Provide the [X, Y] coordinate of the cell's center where the given text is located.  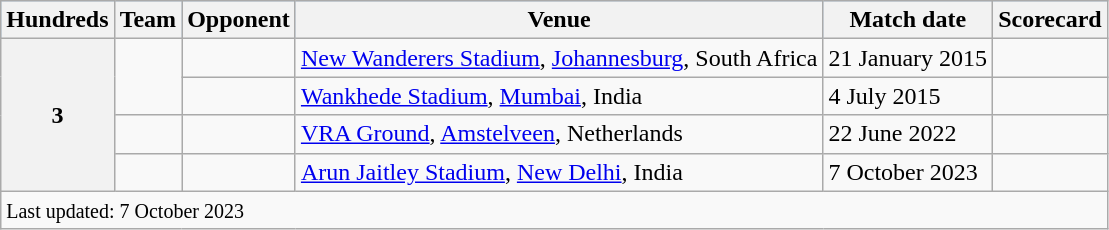
22 June 2022 [908, 134]
New Wanderers Stadium, Johannesburg, South Africa [559, 58]
Last updated: 7 October 2023 [554, 210]
Team [148, 20]
21 January 2015 [908, 58]
3 [58, 115]
4 July 2015 [908, 96]
Venue [559, 20]
Wankhede Stadium, Mumbai, India [559, 96]
Arun Jaitley Stadium, New Delhi, India [559, 172]
VRA Ground, Amstelveen, Netherlands [559, 134]
Scorecard [1050, 20]
7 October 2023 [908, 172]
Match date [908, 20]
Opponent [239, 20]
Hundreds [58, 20]
